Search for the cell housing the specified text and yield its [x, y] center coordinate. 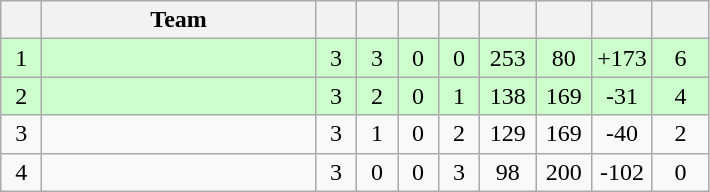
-102 [622, 172]
98 [508, 172]
80 [564, 58]
Team [179, 20]
129 [508, 134]
6 [680, 58]
-31 [622, 96]
200 [564, 172]
+173 [622, 58]
-40 [622, 134]
253 [508, 58]
138 [508, 96]
